Identify which cell holds the provided text, then report its (X, Y) central coordinate. 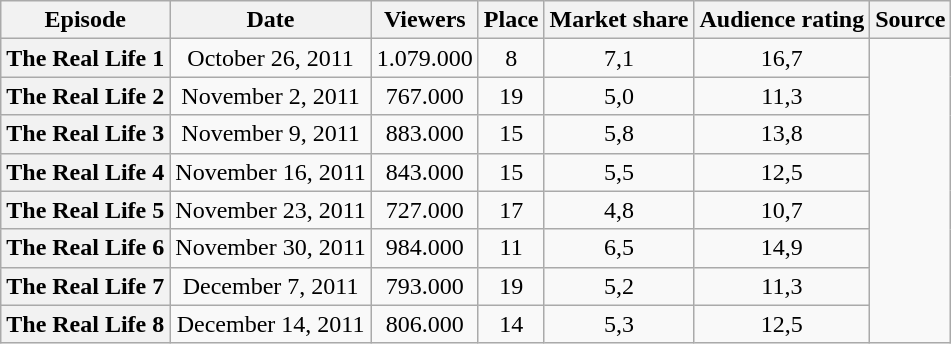
5,2 (619, 286)
November 9, 2011 (270, 134)
793.000 (424, 286)
5,5 (619, 172)
8 (511, 58)
November 2, 2011 (270, 96)
14 (511, 324)
The Real Life 7 (86, 286)
December 14, 2011 (270, 324)
1.079.000 (424, 58)
11 (511, 248)
17 (511, 210)
December 7, 2011 (270, 286)
The Real Life 3 (86, 134)
13,8 (782, 134)
727.000 (424, 210)
Date (270, 20)
Audience rating (782, 20)
Viewers (424, 20)
October 26, 2011 (270, 58)
16,7 (782, 58)
767.000 (424, 96)
883.000 (424, 134)
Source (910, 20)
10,7 (782, 210)
November 23, 2011 (270, 210)
The Real Life 4 (86, 172)
The Real Life 6 (86, 248)
November 16, 2011 (270, 172)
The Real Life 8 (86, 324)
November 30, 2011 (270, 248)
Place (511, 20)
6,5 (619, 248)
14,9 (782, 248)
4,8 (619, 210)
The Real Life 1 (86, 58)
Episode (86, 20)
5,8 (619, 134)
843.000 (424, 172)
7,1 (619, 58)
The Real Life 2 (86, 96)
984.000 (424, 248)
806.000 (424, 324)
The Real Life 5 (86, 210)
Market share (619, 20)
5,3 (619, 324)
5,0 (619, 96)
